Output the (X, Y) coordinate of the center of the cell containing the given text.  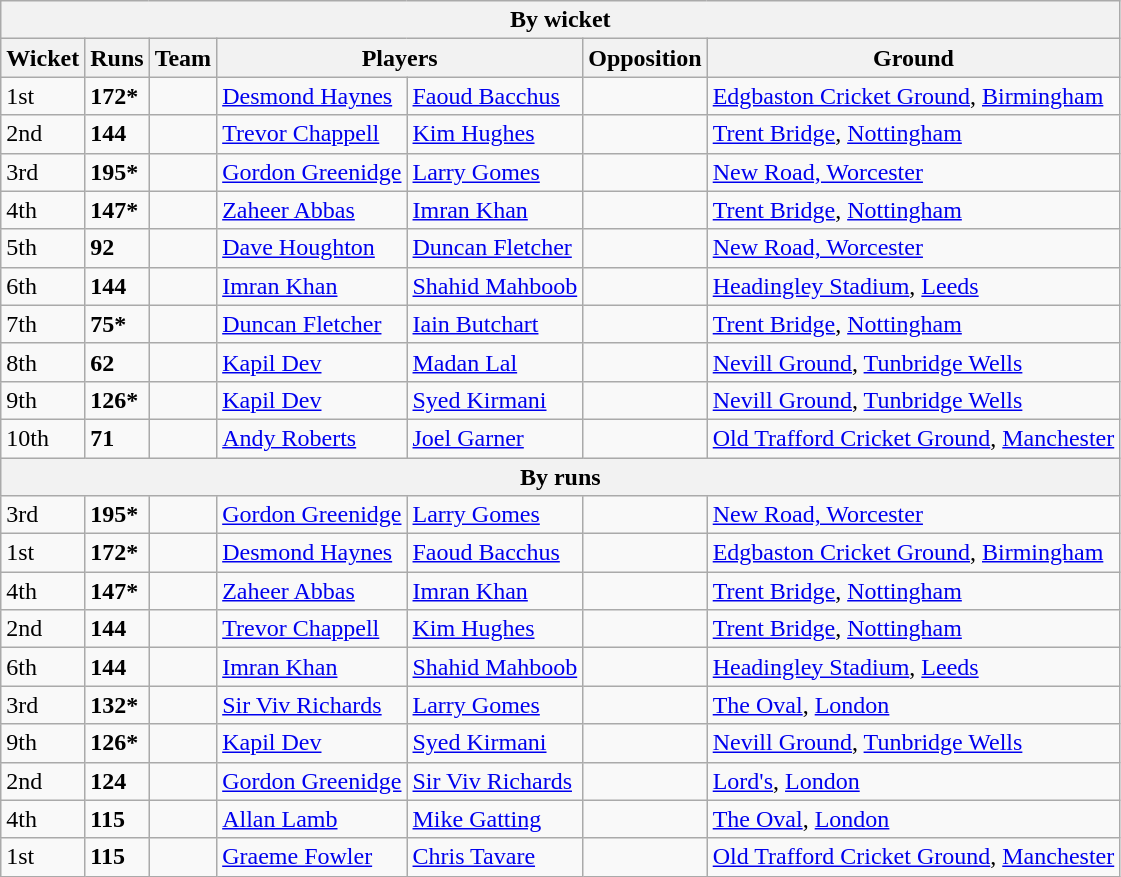
Graeme Fowler (312, 857)
75* (117, 324)
124 (117, 781)
Team (183, 58)
Chris Tavare (495, 857)
Dave Houghton (312, 248)
5th (43, 248)
By wicket (560, 20)
7th (43, 324)
8th (43, 362)
Allan Lamb (312, 819)
Iain Butchart (495, 324)
132* (117, 705)
Wicket (43, 58)
71 (117, 438)
Ground (914, 58)
Runs (117, 58)
Andy Roberts (312, 438)
62 (117, 362)
Opposition (645, 58)
Players (400, 58)
Joel Garner (495, 438)
10th (43, 438)
Madan Lal (495, 362)
Lord's, London (914, 781)
By runs (560, 477)
Mike Gatting (495, 819)
92 (117, 248)
